Capture the cell that displays the provided text and extract its (x, y) central coordinate. 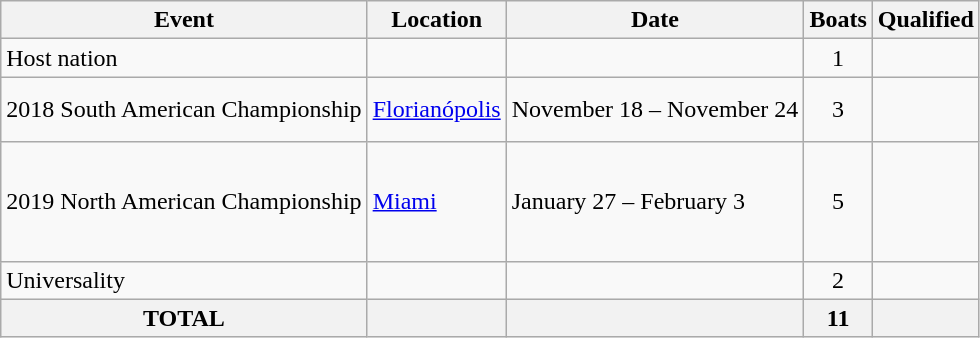
Date (655, 20)
Event (184, 20)
2018 South American Championship (184, 110)
1 (838, 58)
Qualified (926, 20)
2019 North American Championship (184, 202)
Location (436, 20)
November 18 – November 24 (655, 110)
Florianópolis (436, 110)
3 (838, 110)
January 27 – February 3 (655, 202)
5 (838, 202)
11 (838, 318)
Boats (838, 20)
Host nation (184, 58)
TOTAL (184, 318)
2 (838, 280)
Miami (436, 202)
Universality (184, 280)
